From the cell containing the given text, extract its center point as (X, Y) coordinate. 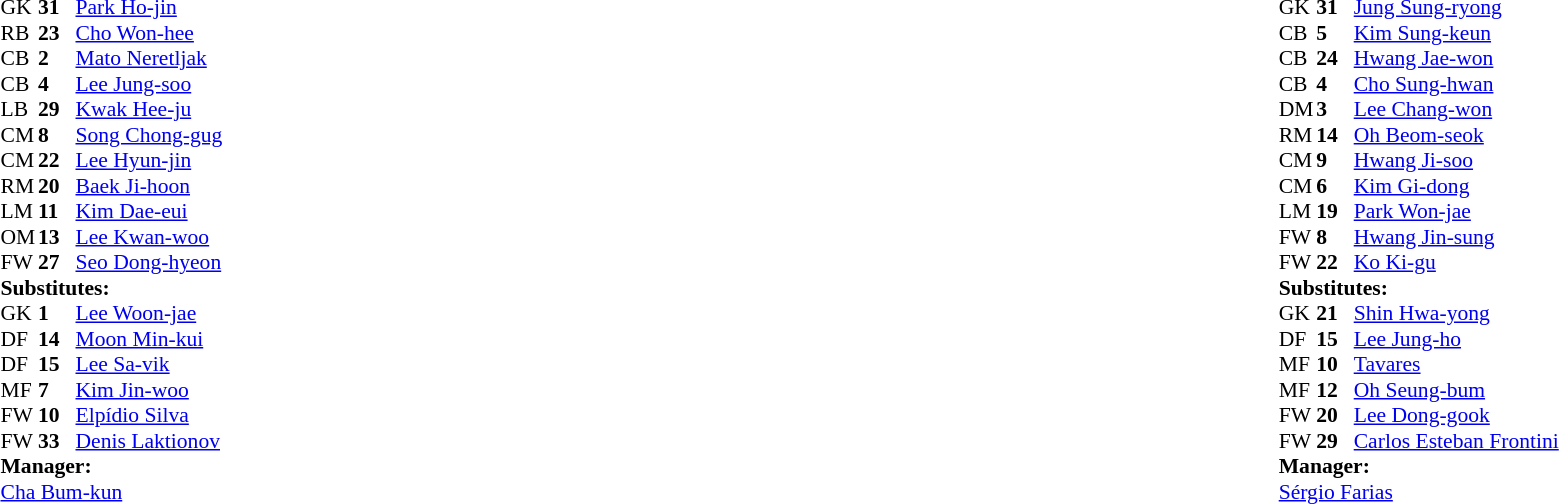
Kim Dae-eui (150, 211)
5 (1335, 33)
19 (1335, 211)
1 (57, 313)
2 (57, 59)
Kwak Hee-ju (150, 109)
Elpídio Silva (150, 415)
Park Won-jae (1456, 211)
Song Chong-gug (150, 135)
12 (1335, 390)
Lee Jung-soo (150, 84)
Oh Seung-bum (1456, 390)
Cho Sung-hwan (1456, 84)
RB (19, 33)
Lee Sa-vik (150, 365)
Seo Dong-hyeon (150, 263)
6 (1335, 186)
Tavares (1456, 365)
23 (57, 33)
Lee Kwan-woo (150, 237)
Mato Neretljak (150, 59)
24 (1335, 59)
DM (1298, 109)
Lee Hyun-jin (150, 161)
Lee Dong-gook (1456, 415)
Lee Chang-won (1456, 109)
Carlos Esteban Frontini (1456, 441)
OM (19, 237)
Denis Laktionov (150, 441)
Kim Sung-keun (1456, 33)
9 (1335, 161)
Moon Min-kui (150, 339)
21 (1335, 313)
Baek Ji-hoon (150, 186)
LB (19, 109)
13 (57, 237)
27 (57, 263)
11 (57, 211)
Lee Jung-ho (1456, 339)
Hwang Jin-sung (1456, 237)
Shin Hwa-yong (1456, 313)
3 (1335, 109)
Kim Gi-dong (1456, 186)
Cho Won-hee (150, 33)
7 (57, 390)
Hwang Ji-soo (1456, 161)
Ko Ki-gu (1456, 263)
Kim Jin-woo (150, 390)
Lee Woon-jae (150, 313)
Hwang Jae-won (1456, 59)
Oh Beom-seok (1456, 135)
33 (57, 441)
